Capture the cell that displays the provided text and extract its [X, Y] central coordinate. 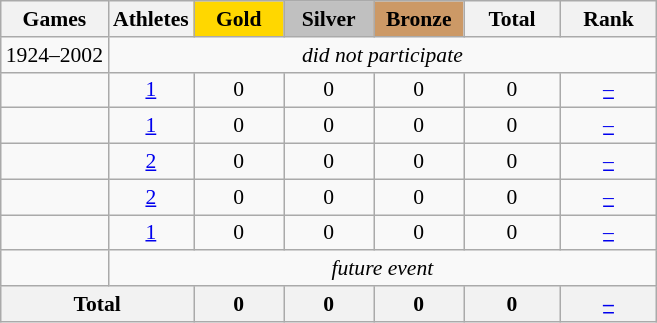
did not participate [382, 55]
Athletes [151, 19]
Bronze [419, 19]
Rank [608, 19]
Games [54, 19]
1924–2002 [54, 55]
Silver [329, 19]
future event [382, 269]
Gold [239, 19]
